Provide the (X, Y) coordinate of the cell's center where the given text is located.  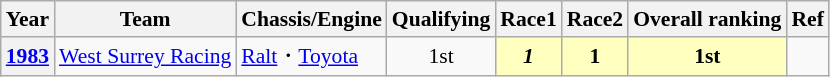
Year (28, 19)
West Surrey Racing (145, 56)
Race1 (528, 19)
Chassis/Engine (311, 19)
Overall ranking (707, 19)
Ref (807, 19)
Ralt・Toyota (311, 56)
Team (145, 19)
Race2 (595, 19)
1983 (28, 56)
Qualifying (441, 19)
